Return [X, Y] of the center of cell containing provided text 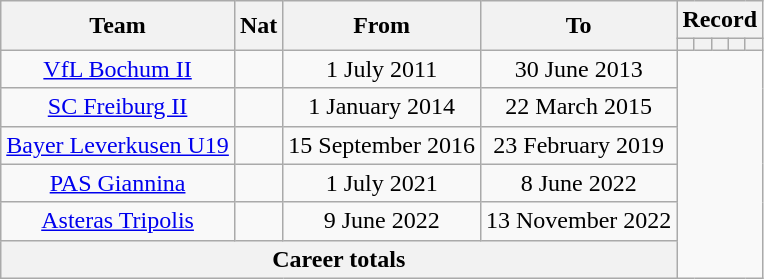
13 November 2022 [578, 221]
22 March 2015 [578, 107]
PAS Giannina [118, 183]
To [578, 26]
From [382, 26]
30 June 2013 [578, 69]
Bayer Leverkusen U19 [118, 145]
23 February 2019 [578, 145]
Record [720, 20]
Asteras Tripolis [118, 221]
Team [118, 26]
8 June 2022 [578, 183]
1 January 2014 [382, 107]
Career totals [339, 259]
15 September 2016 [382, 145]
1 July 2011 [382, 69]
SC Freiburg II [118, 107]
9 June 2022 [382, 221]
Nat [258, 26]
1 July 2021 [382, 183]
VfL Bochum II [118, 69]
